Identify which cell holds the provided text, then report its (x, y) central coordinate. 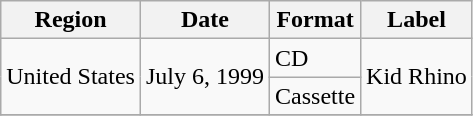
Kid Rhino (417, 77)
Date (204, 20)
Cassette (316, 96)
United States (71, 77)
July 6, 1999 (204, 77)
Format (316, 20)
Label (417, 20)
Region (71, 20)
CD (316, 58)
